Extract the [X, Y] coordinate from the center of the cell holding the provided text.  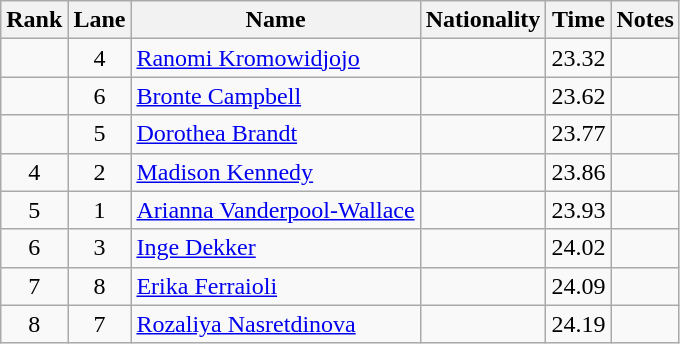
Notes [645, 20]
Ranomi Kromowidjojo [276, 58]
Inge Dekker [276, 248]
23.77 [578, 134]
Name [276, 20]
24.02 [578, 248]
23.62 [578, 96]
24.19 [578, 324]
24.09 [578, 286]
23.93 [578, 210]
Nationality [483, 20]
Dorothea Brandt [276, 134]
2 [100, 172]
Bronte Campbell [276, 96]
Madison Kennedy [276, 172]
Rank [34, 20]
23.86 [578, 172]
Time [578, 20]
3 [100, 248]
Arianna Vanderpool-Wallace [276, 210]
Lane [100, 20]
Rozaliya Nasretdinova [276, 324]
Erika Ferraioli [276, 286]
23.32 [578, 58]
1 [100, 210]
